Output the [x, y] coordinate of the center of the cell containing the given text.  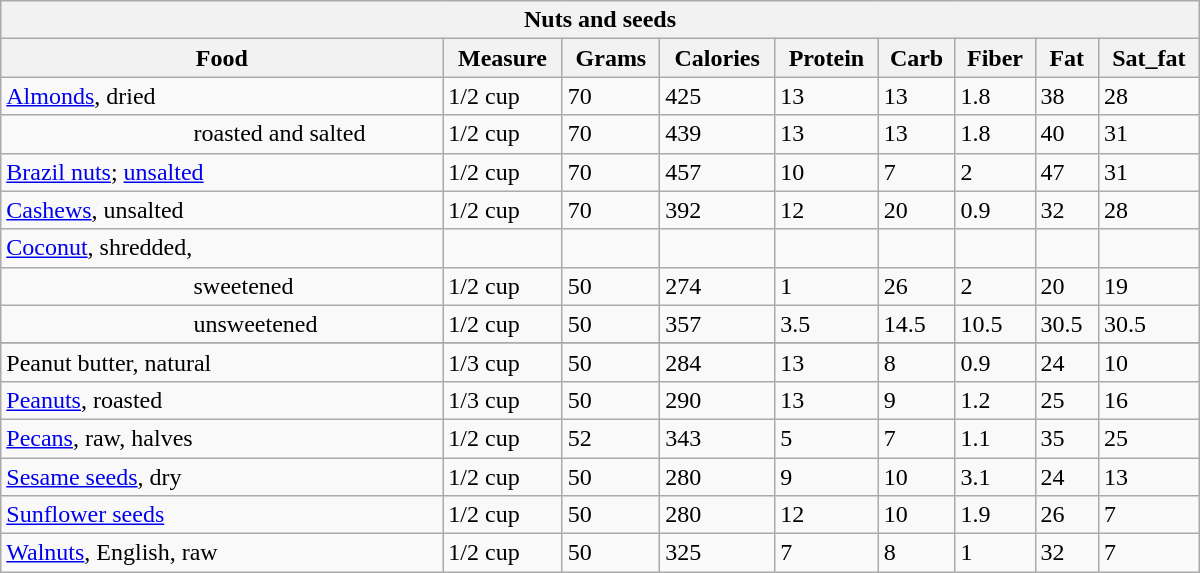
38 [1066, 96]
Grams [611, 58]
Protein [826, 58]
290 [718, 400]
325 [718, 553]
47 [1066, 172]
343 [718, 438]
Nuts and seeds [600, 20]
Fat [1066, 58]
52 [611, 438]
Measure [502, 58]
284 [718, 362]
1.9 [995, 515]
274 [718, 286]
Carb [916, 58]
Brazil nuts; unsalted [222, 172]
439 [718, 134]
Walnuts, English, raw [222, 553]
Sesame seeds, dry [222, 477]
Almonds, dried [222, 96]
Cashews, unsalted [222, 210]
425 [718, 96]
3.5 [826, 324]
357 [718, 324]
40 [1066, 134]
457 [718, 172]
19 [1148, 286]
Calories [718, 58]
Peanut butter, natural [222, 362]
Food [222, 58]
392 [718, 210]
Coconut, shredded, [222, 248]
5 [826, 438]
Sunflower seeds [222, 515]
3.1 [995, 477]
unsweetened [222, 324]
Sat_fat [1148, 58]
35 [1066, 438]
sweetened [222, 286]
Fiber [995, 58]
Pecans, raw, halves [222, 438]
16 [1148, 400]
Peanuts, roasted [222, 400]
1.2 [995, 400]
1.1 [995, 438]
roasted and salted [222, 134]
14.5 [916, 324]
10.5 [995, 324]
